Find where the given text appears and provide that cell's center as [X, Y] coordinate. 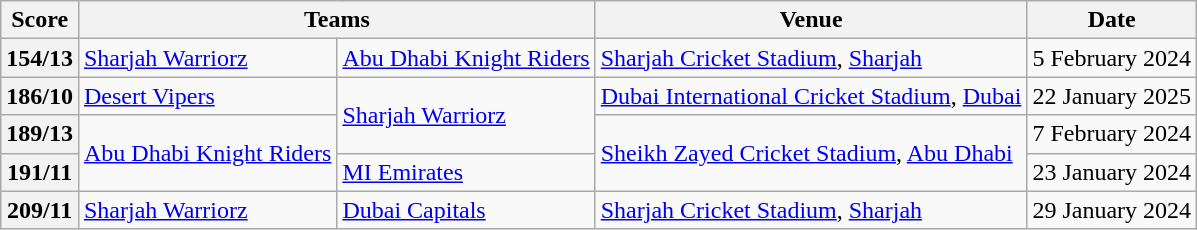
Teams [336, 20]
191/11 [40, 172]
209/11 [40, 210]
MI Emirates [466, 172]
Score [40, 20]
Venue [811, 20]
5 February 2024 [1112, 58]
186/10 [40, 96]
7 February 2024 [1112, 134]
154/13 [40, 58]
22 January 2025 [1112, 96]
189/13 [40, 134]
Desert Vipers [207, 96]
Sheikh Zayed Cricket Stadium, Abu Dhabi [811, 153]
Date [1112, 20]
29 January 2024 [1112, 210]
Dubai Capitals [466, 210]
Dubai International Cricket Stadium, Dubai [811, 96]
23 January 2024 [1112, 172]
